For the text-containing cell, return its midpoint in [X, Y] coordinate format. 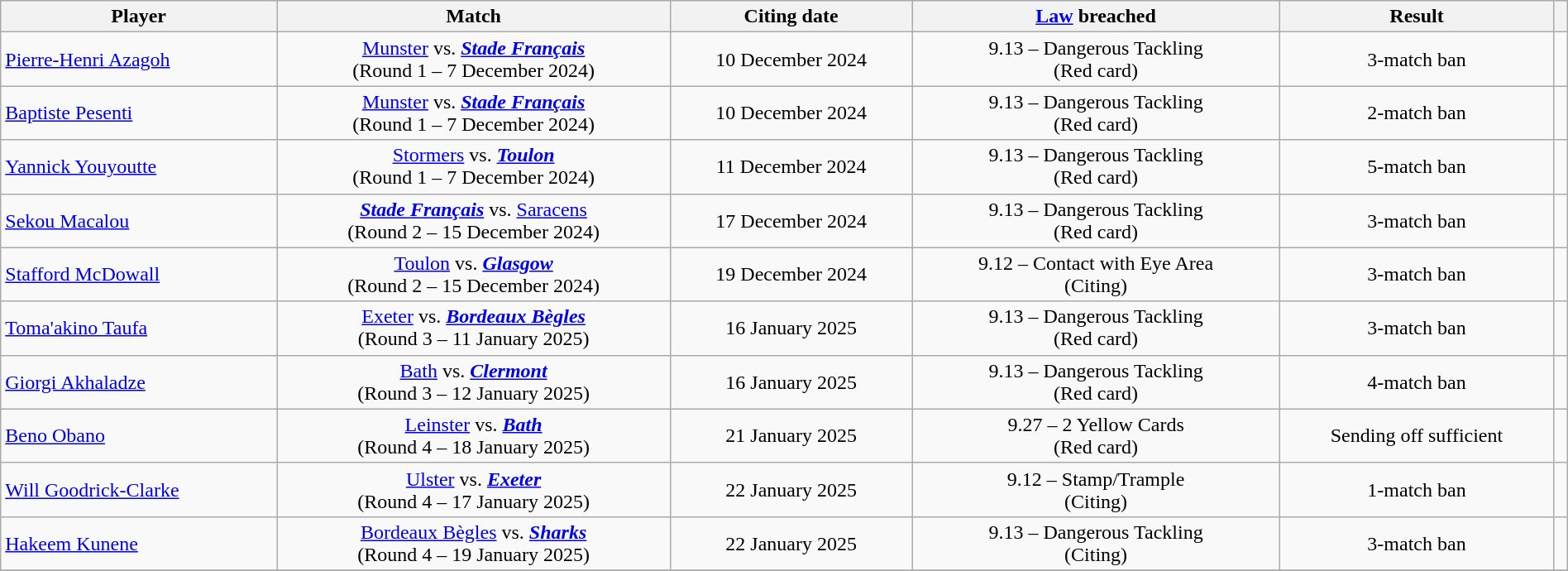
Law breached [1097, 17]
Hakeem Kunene [139, 543]
Sending off sufficient [1417, 435]
19 December 2024 [791, 275]
17 December 2024 [791, 220]
Match [474, 17]
5-match ban [1417, 167]
Baptiste Pesenti [139, 113]
9.13 – Dangerous Tackling(Citing) [1097, 543]
Exeter vs. Bordeaux Bègles(Round 3 – 11 January 2025) [474, 328]
Stade Français vs. Saracens(Round 2 – 15 December 2024) [474, 220]
Beno Obano [139, 435]
Leinster vs. Bath(Round 4 – 18 January 2025) [474, 435]
Ulster vs. Exeter(Round 4 – 17 January 2025) [474, 490]
4-match ban [1417, 382]
9.27 – 2 Yellow Cards(Red card) [1097, 435]
Giorgi Akhaladze [139, 382]
1-match ban [1417, 490]
9.12 – Stamp/Trample(Citing) [1097, 490]
11 December 2024 [791, 167]
Result [1417, 17]
Stormers vs. Toulon(Round 1 – 7 December 2024) [474, 167]
Toulon vs. Glasgow(Round 2 – 15 December 2024) [474, 275]
Bordeaux Bègles vs. Sharks(Round 4 – 19 January 2025) [474, 543]
Stafford McDowall [139, 275]
Player [139, 17]
Sekou Macalou [139, 220]
Pierre-Henri Azagoh [139, 60]
Yannick Youyoutte [139, 167]
Will Goodrick-Clarke [139, 490]
2-match ban [1417, 113]
21 January 2025 [791, 435]
9.12 – Contact with Eye Area(Citing) [1097, 275]
Toma'akino Taufa [139, 328]
Citing date [791, 17]
Bath vs. Clermont(Round 3 – 12 January 2025) [474, 382]
